Find where the given text appears and provide that cell's center as (x, y) coordinate. 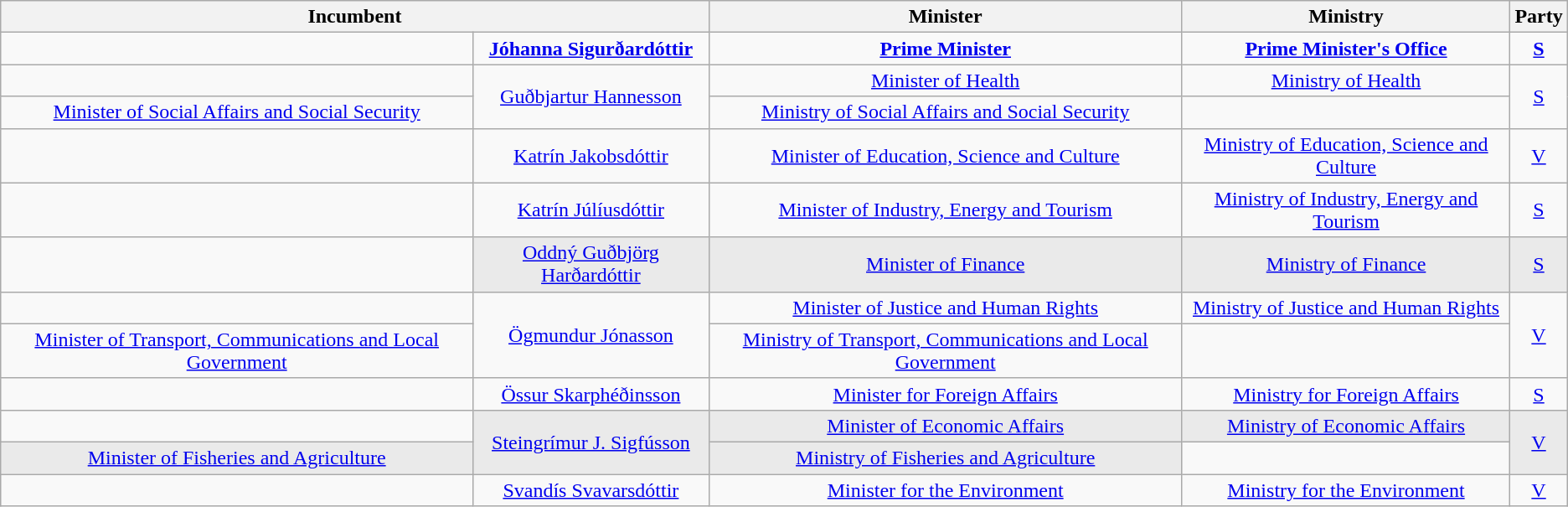
Katrín Jakobsdóttir (591, 156)
Prime Minister's Office (1346, 49)
Katrín Júlíusdóttir (591, 210)
Ministry of Transport, Communications and Local Government (945, 350)
Ministry (1346, 17)
Minister of Education, Science and Culture (945, 156)
Party (1539, 17)
Ministry of Education, Science and Culture (1346, 156)
Össur Skarphéðinsson (591, 394)
Minister of Finance (945, 265)
Prime Minister (945, 49)
Ministry of Industry, Energy and Tourism (1346, 210)
Ministry for the Environment (1346, 490)
Ministry of Finance (1346, 265)
Jóhanna Sigurðardóttir (591, 49)
Minister of Fisheries and Agriculture (237, 458)
Ministry of Social Affairs and Social Security (945, 112)
Minister of Health (945, 80)
Ministry of Economic Affairs (1346, 426)
Oddný Guðbjörg Harðardóttir (591, 265)
Incumbent (355, 17)
Ministry of Justice and Human Rights (1346, 308)
Minister of Social Affairs and Social Security (237, 112)
Minister (945, 17)
Minister for the Environment (945, 490)
Steingrímur J. Sigfússon (591, 442)
Minister of Industry, Energy and Tourism (945, 210)
Ministry of Health (1346, 80)
Ögmundur Jónasson (591, 335)
Minister of Economic Affairs (945, 426)
Minister of Transport, Communications and Local Government (237, 350)
Guðbjartur Hannesson (591, 96)
Minister for Foreign Affairs (945, 394)
Minister of Justice and Human Rights (945, 308)
Svandís Svavarsdóttir (591, 490)
Ministry of Fisheries and Agriculture (945, 458)
Ministry for Foreign Affairs (1346, 394)
